Find where the given text appears and provide that cell's center as [X, Y] coordinate. 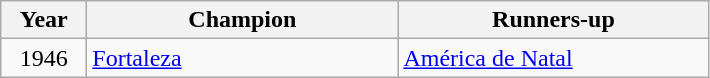
Champion [242, 20]
Fortaleza [242, 58]
Year [44, 20]
América de Natal [554, 58]
1946 [44, 58]
Runners-up [554, 20]
